Return (x, y) of the center of cell containing provided text 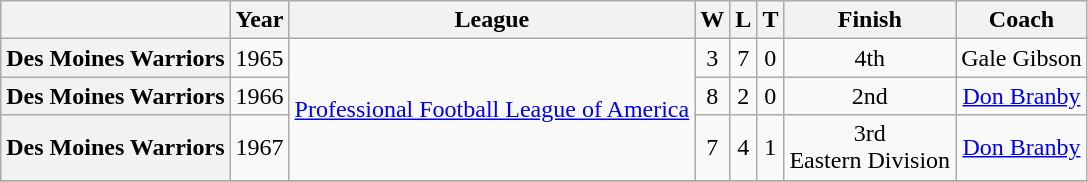
2 (744, 96)
League (492, 20)
L (744, 20)
2nd (870, 96)
3 (712, 58)
1967 (260, 148)
Coach (1022, 20)
8 (712, 96)
Year (260, 20)
1 (770, 148)
4th (870, 58)
Finish (870, 20)
4 (744, 148)
W (712, 20)
Gale Gibson (1022, 58)
Professional Football League of America (492, 110)
T (770, 20)
1966 (260, 96)
1965 (260, 58)
3rd Eastern Division (870, 148)
